Extract the [X, Y] coordinate from the center of the cell holding the provided text.  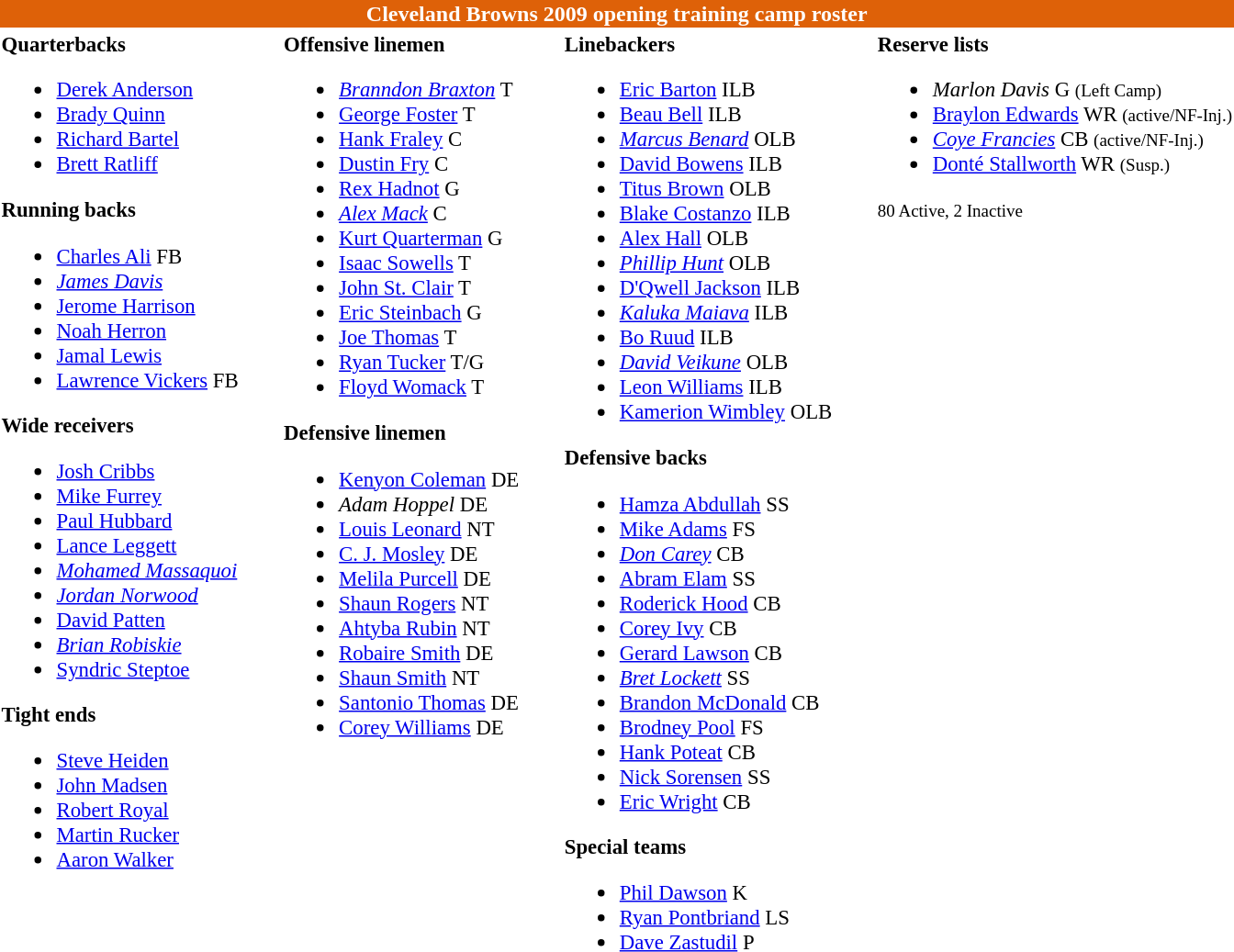
Cleveland Browns 2009 opening training camp roster [617, 14]
